Determine the [X, Y] coordinate at the center of the cell enclosing the given text.  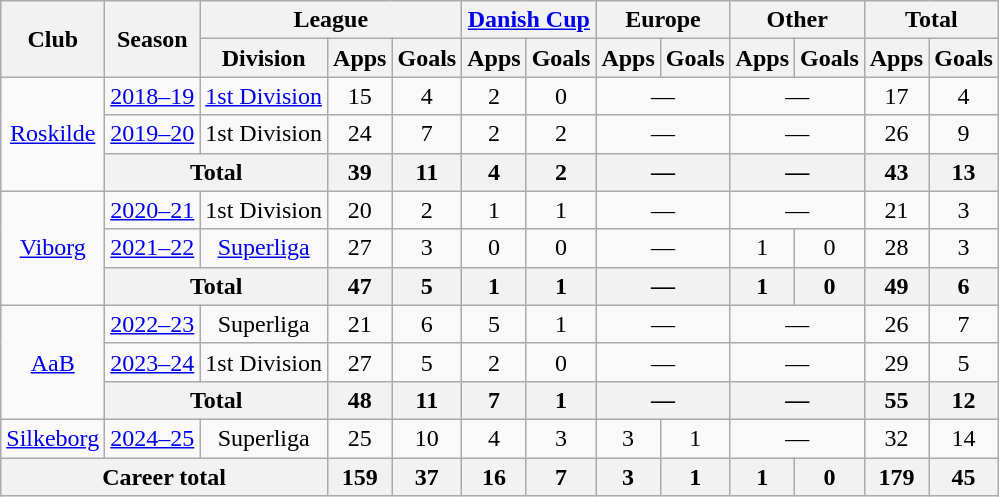
55 [896, 400]
28 [896, 248]
2021–22 [152, 248]
2018–19 [152, 96]
17 [896, 96]
179 [896, 477]
39 [360, 172]
Europe [663, 20]
AaB [53, 362]
14 [964, 438]
9 [964, 134]
29 [896, 362]
12 [964, 400]
Division [264, 58]
Viborg [53, 248]
43 [896, 172]
47 [360, 286]
2022–23 [152, 324]
Silkeborg [53, 438]
Club [53, 39]
2020–21 [152, 210]
13 [964, 172]
48 [360, 400]
25 [360, 438]
32 [896, 438]
2024–25 [152, 438]
15 [360, 96]
159 [360, 477]
Career total [164, 477]
24 [360, 134]
49 [896, 286]
10 [427, 438]
20 [360, 210]
Other [797, 20]
16 [494, 477]
2019–20 [152, 134]
37 [427, 477]
League [331, 20]
Season [152, 39]
Danish Cup [529, 20]
45 [964, 477]
Roskilde [53, 134]
2023–24 [152, 362]
